Output the [x, y] coordinate of the center of the cell containing the given text.  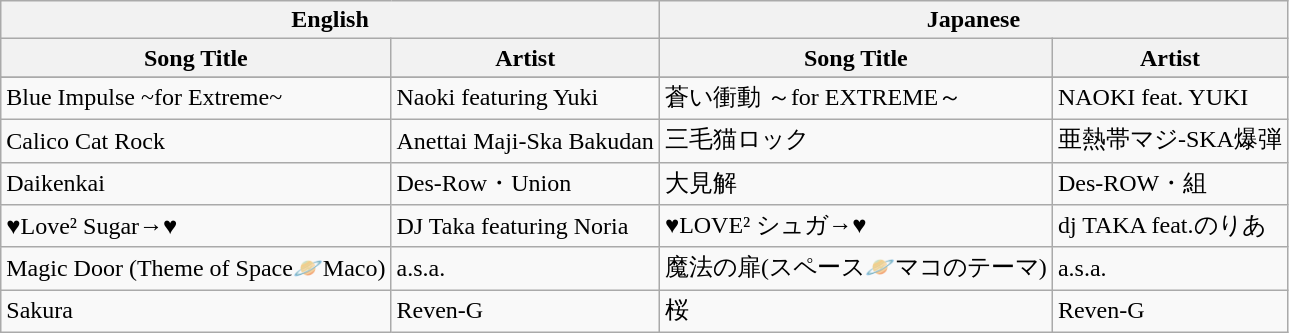
大見解 [856, 184]
蒼い衝動 ～for EXTREME～ [856, 98]
桜 [856, 312]
Anettai Maji-Ska Bakudan [525, 140]
Naoki featuring Yuki [525, 98]
NAOKI feat. YUKI [1170, 98]
dj TAKA feat.のりあ [1170, 226]
Des-ROW・組 [1170, 184]
♥LOVE² シュガ→♥ [856, 226]
魔法の扉(スペース🪐マコのテーマ) [856, 268]
Blue Impulse ~for Extreme~ [196, 98]
DJ Taka featuring Noria [525, 226]
English [330, 20]
Des-Row・Union [525, 184]
Japanese [973, 20]
Calico Cat Rock [196, 140]
亜熱帯マジ-SKA爆弾 [1170, 140]
三毛猫ロック [856, 140]
Sakura [196, 312]
♥Love² Sugar→♥ [196, 226]
Daikenkai [196, 184]
Magic Door (Theme of Space🪐Maco) [196, 268]
